Return the (X, Y) coordinate for the center point of the cell that contains the specified text.  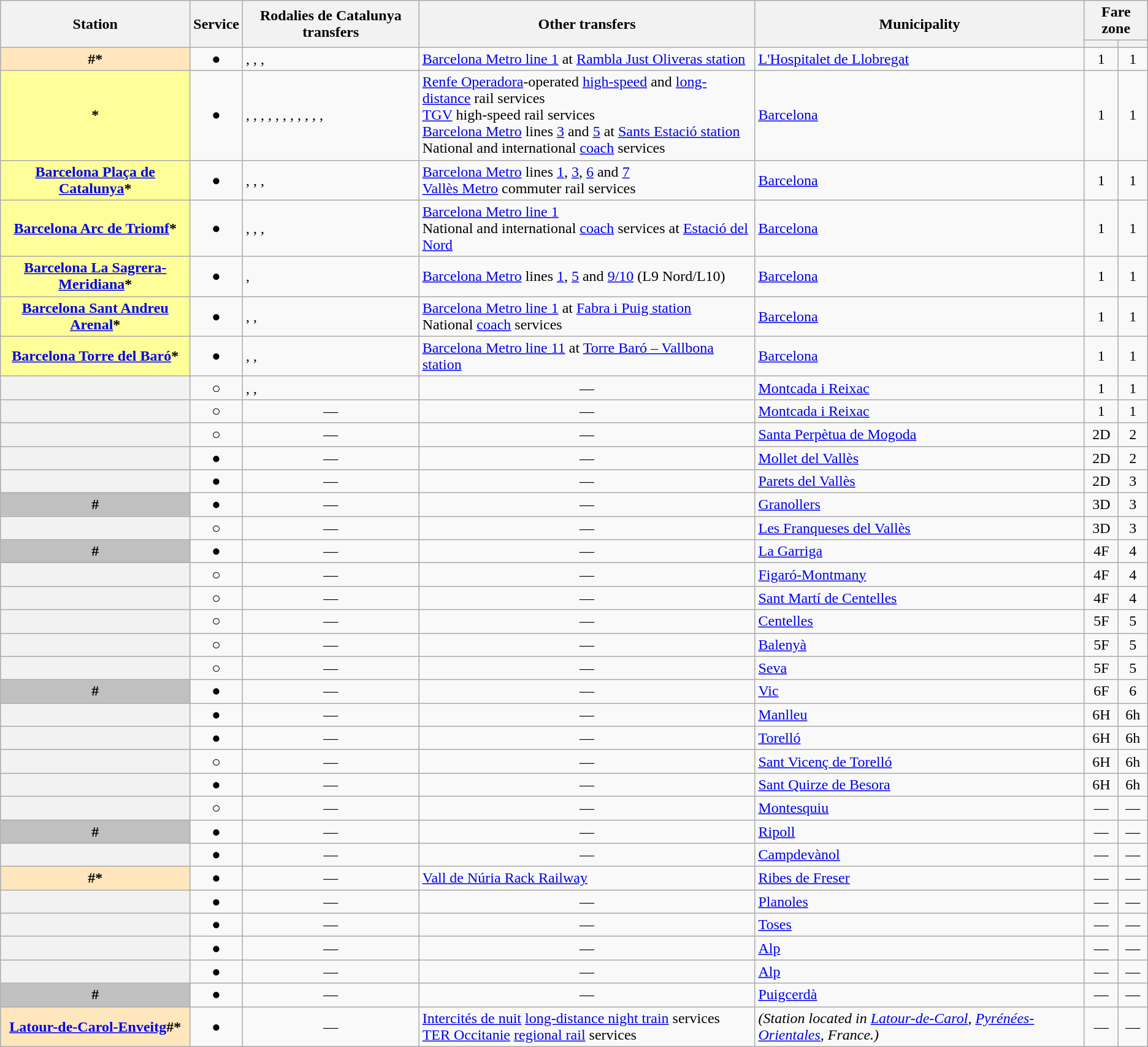
La Garriga (920, 551)
Barcelona Metro line 11 at Torre Baró – Vallbona station (587, 356)
Manlleu (920, 715)
Other transfers (587, 24)
Balenyà (920, 645)
6F (1101, 691)
Service (216, 24)
Parets del Vallès (920, 481)
Montesquiu (920, 808)
Fare zone (1116, 21)
Barcelona Plaça de Catalunya* (96, 180)
Ribes de Freser (920, 878)
Santa Perpètua de Mogoda (920, 434)
Centelles (920, 621)
Ripoll (920, 831)
Vic (920, 691)
Vall de Núria Rack Railway (587, 878)
L'Hospitalet de Llobregat (920, 59)
Planoles (920, 902)
Campdevànol (920, 855)
Seva (920, 668)
Barcelona La Sagrera-Meridiana* (96, 276)
Puigcerdà (920, 995)
Intercités de nuit long-distance night train services TER Occitanie regional rail services (587, 1027)
Barcelona Metro lines 1, 5 and 9/10 (L9 Nord/L10) (587, 276)
Barcelona Metro lines 1, 3, 6 and 7 Vallès Metro commuter rail services (587, 180)
Rodalies de Catalunya transfers (331, 24)
Figaró-Montmany (920, 575)
Barcelona Torre del Baró* (96, 356)
Barcelona Metro line 1 at Fabra i Puig station National coach services (587, 316)
Les Franqueses del Vallès (920, 528)
6 (1133, 691)
Torelló (920, 738)
Municipality (920, 24)
Barcelona Metro line 1 at Rambla Just Oliveras station (587, 59)
Toses (920, 925)
, (331, 276)
(Station located in Latour-de-Carol, Pyrénées-Orientales, France.) (920, 1027)
Station (96, 24)
Barcelona Metro line 1 National and international coach services at Estació del Nord (587, 228)
Granollers (920, 505)
Barcelona Arc de Triomf* (96, 228)
, , , , , , , , , , , (331, 115)
Sant Martí de Centelles (920, 598)
Sant Vicenç de Torelló (920, 761)
Sant Quirze de Besora (920, 784)
Barcelona Sant Andreu Arenal* (96, 316)
* (96, 115)
Latour-de-Carol-Enveitg#* (96, 1027)
Mollet del Vallès (920, 458)
